Provide the (x, y) coordinate of the cell's center where the given text is located.  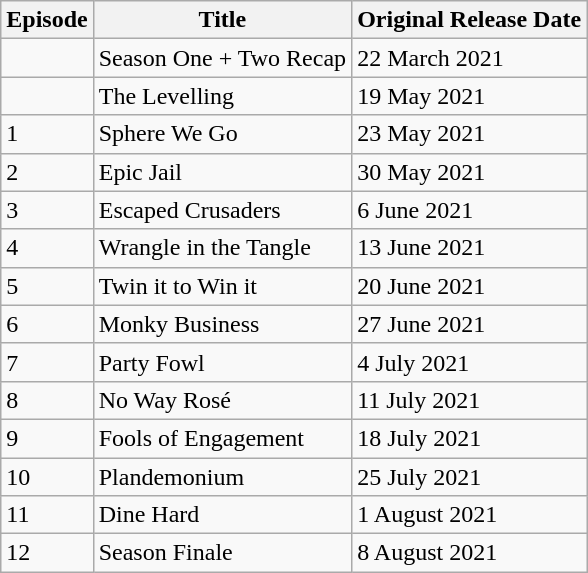
5 (47, 286)
4 July 2021 (470, 362)
Season Finale (222, 553)
27 June 2021 (470, 324)
Season One + Two Recap (222, 58)
The Levelling (222, 96)
25 July 2021 (470, 477)
Monky Business (222, 324)
Twin it to Win it (222, 286)
12 (47, 553)
8 August 2021 (470, 553)
10 (47, 477)
18 July 2021 (470, 438)
Wrangle in the Tangle (222, 248)
Dine Hard (222, 515)
Sphere We Go (222, 134)
11 (47, 515)
11 July 2021 (470, 400)
Party Fowl (222, 362)
Epic Jail (222, 172)
9 (47, 438)
4 (47, 248)
Plandemonium (222, 477)
1 (47, 134)
3 (47, 210)
20 June 2021 (470, 286)
2 (47, 172)
19 May 2021 (470, 96)
7 (47, 362)
23 May 2021 (470, 134)
13 June 2021 (470, 248)
8 (47, 400)
6 (47, 324)
30 May 2021 (470, 172)
1 August 2021 (470, 515)
Episode (47, 20)
Title (222, 20)
22 March 2021 (470, 58)
6 June 2021 (470, 210)
No Way Rosé (222, 400)
Fools of Engagement (222, 438)
Original Release Date (470, 20)
Escaped Crusaders (222, 210)
